From the cell containing the given text, extract its center point as (X, Y) coordinate. 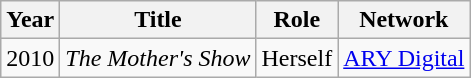
Title (158, 20)
Year (30, 20)
Herself (297, 58)
ARY Digital (404, 58)
2010 (30, 58)
Network (404, 20)
The Mother's Show (158, 58)
Role (297, 20)
